Pinpoint the cell where the given text exists, returning its (x, y) midpoint coordinate. 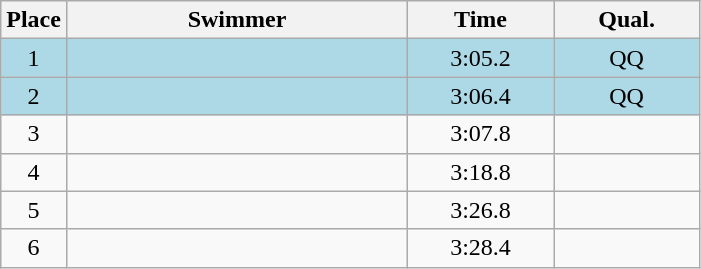
3:07.8 (481, 134)
3 (34, 134)
3:05.2 (481, 58)
Time (481, 20)
Qual. (627, 20)
3:26.8 (481, 210)
4 (34, 172)
2 (34, 96)
1 (34, 58)
3:18.8 (481, 172)
Swimmer (236, 20)
5 (34, 210)
3:28.4 (481, 248)
Place (34, 20)
3:06.4 (481, 96)
6 (34, 248)
